Return the (x, y) coordinate for the center point of the cell that contains the specified text.  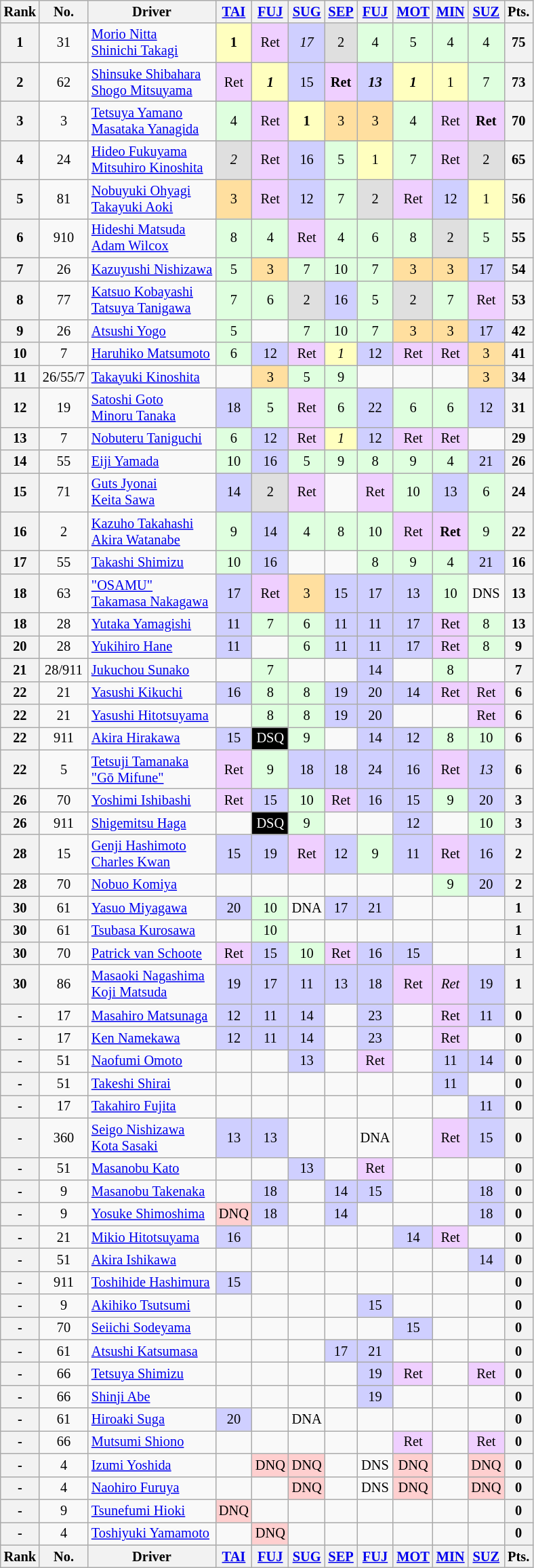
Hideo Fukuyama Mitsuhiro Kinoshita (152, 160)
Shinji Abe (152, 1396)
29 (518, 439)
Katsuo Kobayashi Tatsuya Tanigawa (152, 300)
Akira Ishikawa (152, 1260)
Mikio Hitotsuyama (152, 1237)
Patrick van Schoote (152, 953)
Naohiro Furuya (152, 1488)
Mutsumi Shiono (152, 1442)
Tetsuya Shimizu (152, 1374)
Takahiro Fujita (152, 1106)
Masanobu Kato (152, 1169)
Kazuyushi Nishizawa (152, 269)
Yosuke Shimoshima (152, 1214)
Eiji Yamada (152, 462)
Tsunefumi Hioki (152, 1510)
Akihiko Tsutsumi (152, 1306)
Shinsuke Shibahara Shogo Mitsuyama (152, 82)
77 (64, 300)
26/55/7 (64, 377)
Genji Hashimoto Charles Kwan (152, 854)
Izumi Yoshida (152, 1465)
34 (518, 377)
56 (518, 199)
81 (64, 199)
Tetsuya Yamano Masataka Yanagida (152, 121)
Akira Hirakawa (152, 738)
Yukihiro Hane (152, 647)
Jukuchou Sunako (152, 670)
54 (518, 269)
Shigemitsu Haga (152, 823)
75 (518, 43)
Toshiyuki Yamamoto (152, 1533)
Atsushi Katsumasa (152, 1351)
Masahiro Matsunaga (152, 1016)
910 (64, 238)
63 (64, 593)
Yasuo Miyagawa (152, 908)
Hideshi Matsuda Adam Wilcox (152, 238)
41 (518, 354)
Takashi Shimizu (152, 562)
Yasushi Kikuchi (152, 693)
Nobuyuki Ohyagi Takayuki Aoki (152, 199)
Atsushi Yogo (152, 331)
Ken Namekawa (152, 1038)
Satoshi Goto Minoru Tanaka (152, 407)
Tetsuji Tamanaka "Gō Mifune" (152, 769)
Guts Jyonai Keita Sawa (152, 492)
62 (64, 82)
360 (64, 1138)
Nobuteru Taniguchi (152, 439)
Takayuki Kinoshita (152, 377)
53 (518, 300)
71 (64, 492)
Seiichi Sodeyama (152, 1328)
Haruhiko Matsumoto (152, 354)
Tsubasa Kurosawa (152, 931)
Toshihide Hashimura (152, 1283)
Yasushi Hitotsuyama (152, 715)
"OSAMU" Takamasa Nakagawa (152, 593)
Masanobu Takenaka (152, 1191)
Morio Nitta Shinichi Takagi (152, 43)
42 (518, 331)
Hiroaki Suga (152, 1420)
Masaoki Nagashima Koji Matsuda (152, 984)
Kazuho Takahashi Akira Watanabe (152, 531)
73 (518, 82)
Nobuo Komiya (152, 885)
Seigo Nishizawa Kota Sasaki (152, 1138)
86 (64, 984)
Yutaka Yamagishi (152, 624)
Yoshimi Ishibashi (152, 800)
28/911 (64, 670)
Naofumi Omoto (152, 1061)
65 (518, 160)
Takeshi Shirai (152, 1084)
